Detect which cell encompasses the target text, then output its [x, y] center coordinate. 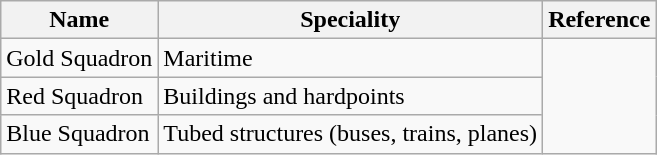
Tubed structures (buses, trains, planes) [350, 134]
Maritime [350, 58]
Red Squadron [80, 96]
Buildings and hardpoints [350, 96]
Reference [600, 20]
Speciality [350, 20]
Gold Squadron [80, 58]
Blue Squadron [80, 134]
Name [80, 20]
